Search for the cell housing the specified text and yield its [X, Y] center coordinate. 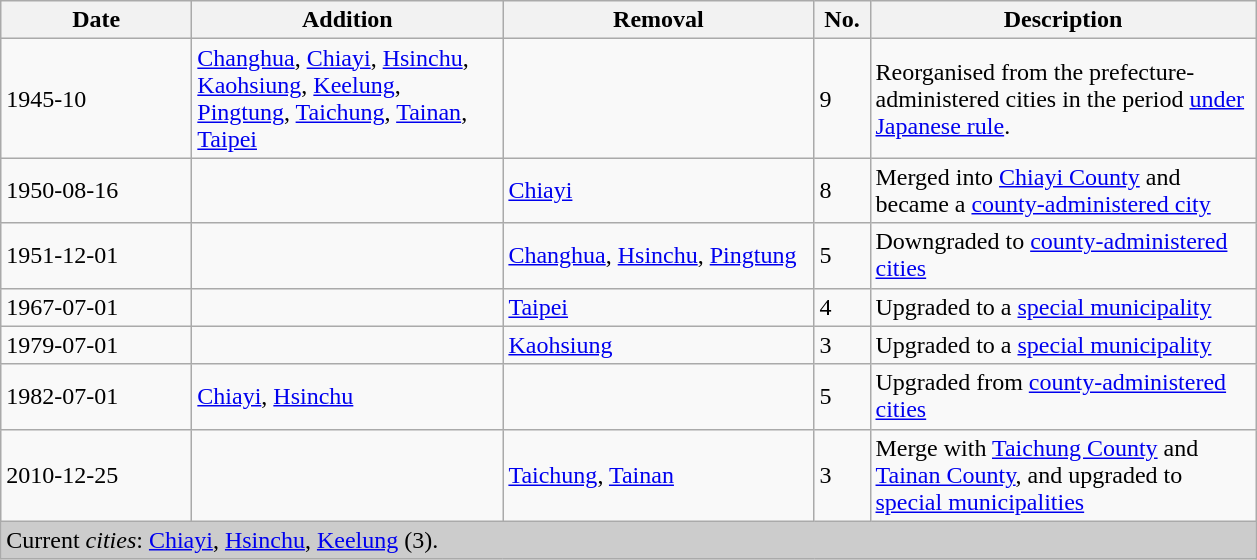
9 [842, 98]
Chiayi [658, 190]
Addition [348, 20]
1982-07-01 [96, 396]
Date [96, 20]
1951-12-01 [96, 256]
Changhua, Hsinchu, Pingtung [658, 256]
Upgraded from county-administered cities [1063, 396]
Chiayi, Hsinchu [348, 396]
Reorganised from the prefecture-administered cities in the period under Japanese rule. [1063, 98]
2010-12-25 [96, 475]
4 [842, 307]
Changhua, Chiayi, Hsinchu,Kaohsiung, Keelung, Pingtung, Taichung, Tainan, Taipei [348, 98]
Description [1063, 20]
1945-10 [96, 98]
1950-08-16 [96, 190]
Merged into Chiayi County and became a county-administered city [1063, 190]
Taichung, Tainan [658, 475]
Current cities: Chiayi, Hsinchu, Keelung (3). [628, 540]
Taipei [658, 307]
Merge with Taichung County and Tainan County, and upgraded to special municipalities [1063, 475]
1979-07-01 [96, 345]
8 [842, 190]
No. [842, 20]
Downgraded to county-administered cities [1063, 256]
1967-07-01 [96, 307]
Removal [658, 20]
Kaohsiung [658, 345]
